From the cell containing the given text, extract its center point as (x, y) coordinate. 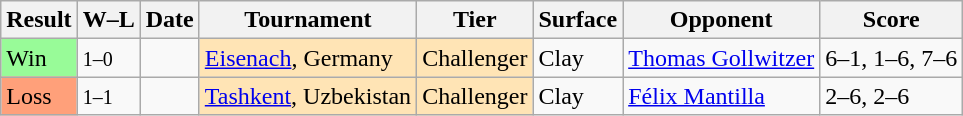
Surface (578, 20)
W–L (108, 20)
Result (39, 20)
Tier (475, 20)
1–0 (108, 58)
Date (170, 20)
6–1, 1–6, 7–6 (892, 58)
Thomas Gollwitzer (722, 58)
Win (39, 58)
Opponent (722, 20)
Tashkent, Uzbekistan (308, 96)
2–6, 2–6 (892, 96)
Tournament (308, 20)
Loss (39, 96)
1–1 (108, 96)
Eisenach, Germany (308, 58)
Félix Mantilla (722, 96)
Score (892, 20)
